Extract the (x, y) coordinate from the center of the cell holding the provided text.  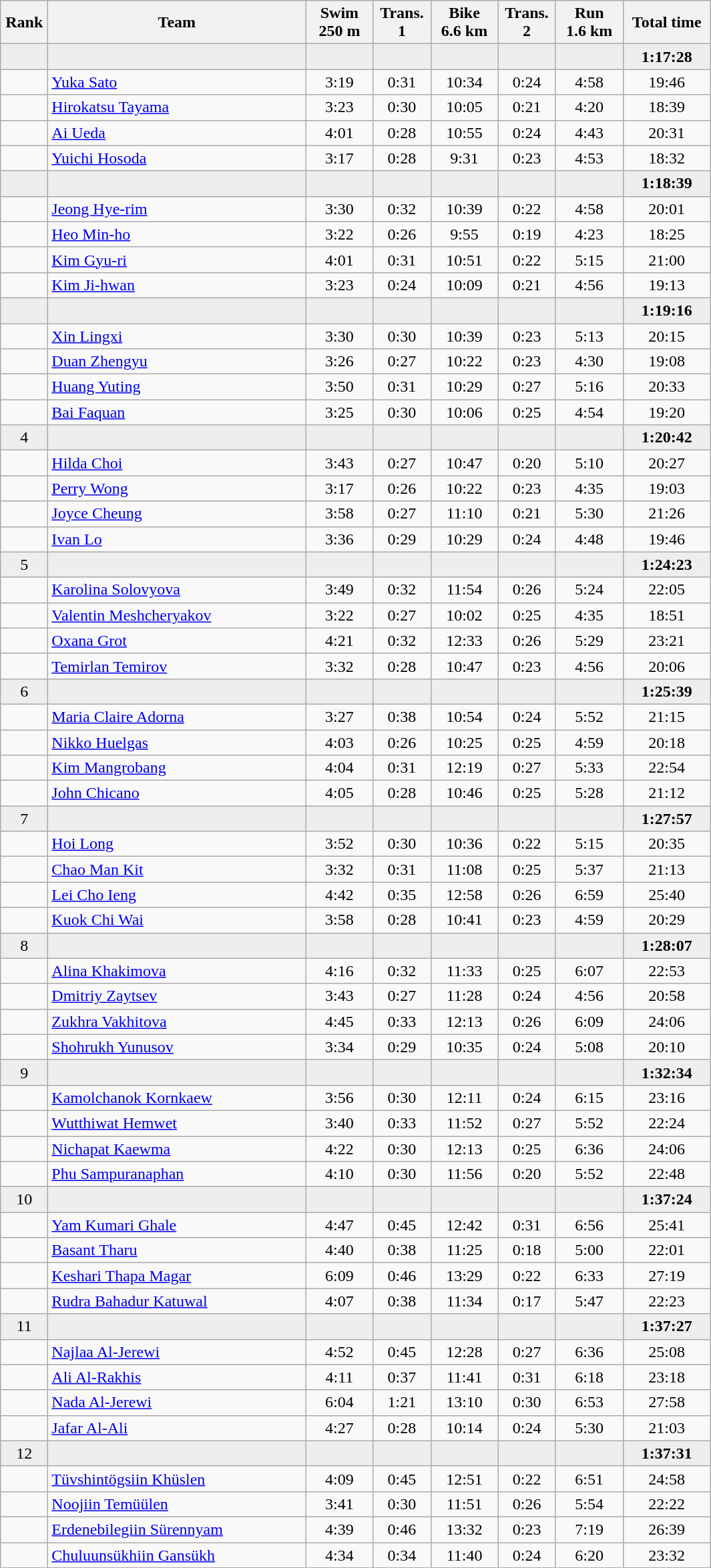
10:02 (465, 615)
4:10 (339, 1174)
9:31 (465, 158)
11:08 (465, 869)
20:06 (666, 666)
25:40 (666, 895)
6:53 (589, 1403)
6:56 (589, 1225)
9 (24, 1072)
Zukhra Vakhitova (177, 1022)
22:48 (666, 1174)
5:00 (589, 1250)
Jeong Hye-rim (177, 209)
Nichapat Kaewma (177, 1148)
Oxana Grot (177, 641)
11:25 (465, 1250)
21:00 (666, 260)
12:19 (465, 768)
Yuka Sato (177, 82)
Swim250 m (339, 23)
6:33 (589, 1276)
Heo Min-ho (177, 234)
11:41 (465, 1377)
4:03 (339, 743)
7:19 (589, 1529)
21:15 (666, 717)
22:05 (666, 590)
20:15 (666, 336)
4:47 (339, 1225)
5:33 (589, 768)
6:59 (589, 895)
10:55 (465, 133)
Kuok Chi Wai (177, 920)
4:34 (339, 1555)
10:51 (465, 260)
1:19:16 (666, 310)
18:39 (666, 107)
4:39 (339, 1529)
18:25 (666, 234)
21:26 (666, 514)
23:18 (666, 1377)
4:45 (339, 1022)
6:20 (589, 1555)
10 (24, 1200)
Jafar Al-Ali (177, 1428)
4:09 (339, 1479)
3:52 (339, 844)
12:42 (465, 1225)
3:26 (339, 362)
Keshari Thapa Magar (177, 1276)
4:04 (339, 768)
Team (177, 23)
Shohrukh Yunusov (177, 1047)
6:18 (589, 1377)
10:36 (465, 844)
4:42 (339, 895)
Basant Tharu (177, 1250)
11:56 (465, 1174)
5:24 (589, 590)
4:30 (589, 362)
Duan Zhengyu (177, 362)
3:56 (339, 1098)
Tüvshintögsiin Khüslen (177, 1479)
1:24:23 (666, 564)
11:34 (465, 1301)
Lei Cho Ieng (177, 895)
6:07 (589, 971)
Phu Sampuranaphan (177, 1174)
Chuluunsükhiin Gansükh (177, 1555)
23:21 (666, 641)
10:41 (465, 920)
Rudra Bahadur Katuwal (177, 1301)
19:08 (666, 362)
Karolina Solovyova (177, 590)
4:23 (589, 234)
Perry Wong (177, 488)
4:07 (339, 1301)
0:18 (527, 1250)
20:10 (666, 1047)
4:40 (339, 1250)
25:41 (666, 1225)
5:54 (589, 1504)
3:19 (339, 82)
6:15 (589, 1098)
12:28 (465, 1352)
1:21 (402, 1403)
Huang Yuting (177, 387)
0:19 (527, 234)
12:51 (465, 1479)
0:17 (527, 1301)
John Chicano (177, 793)
5:16 (589, 387)
1:20:42 (666, 438)
12:58 (465, 895)
10:14 (465, 1428)
Yuichi Hosoda (177, 158)
20:18 (666, 743)
18:32 (666, 158)
4:43 (589, 133)
22:24 (666, 1123)
Bai Faquan (177, 412)
Erdenebilegiin Sürennyam (177, 1529)
5:13 (589, 336)
10:09 (465, 285)
0:37 (402, 1377)
5:29 (589, 641)
Nikko Huelgas (177, 743)
27:19 (666, 1276)
Run1.6 km (589, 23)
Kim Ji-hwan (177, 285)
11:40 (465, 1555)
5:47 (589, 1301)
6:51 (589, 1479)
12:33 (465, 641)
5:28 (589, 793)
4:27 (339, 1428)
25:08 (666, 1352)
9:55 (465, 234)
Trans. 2 (527, 23)
1:37:24 (666, 1200)
1:32:34 (666, 1072)
26:39 (666, 1529)
10:54 (465, 717)
11:54 (465, 590)
11:10 (465, 514)
11 (24, 1326)
Bike6.6 km (465, 23)
13:10 (465, 1403)
19:20 (666, 412)
Maria Claire Adorna (177, 717)
20:29 (666, 920)
4:54 (589, 412)
11:52 (465, 1123)
3:41 (339, 1504)
1:37:31 (666, 1453)
Trans. 1 (402, 23)
11:51 (465, 1504)
Xin Lingxi (177, 336)
5 (24, 564)
3:36 (339, 539)
Wutthiwat Hemwet (177, 1123)
Yam Kumari Ghale (177, 1225)
4:21 (339, 641)
4:52 (339, 1352)
1:17:28 (666, 57)
Joyce Cheung (177, 514)
1:37:27 (666, 1326)
22:01 (666, 1250)
Kim Gyu-ri (177, 260)
Dmitriy Zaytsev (177, 996)
Ivan Lo (177, 539)
19:03 (666, 488)
3:40 (339, 1123)
1:28:07 (666, 945)
3:25 (339, 412)
23:32 (666, 1555)
3:49 (339, 590)
4:16 (339, 971)
8 (24, 945)
Ai Ueda (177, 133)
4:05 (339, 793)
22:54 (666, 768)
4:53 (589, 158)
11:28 (465, 996)
4:11 (339, 1377)
27:58 (666, 1403)
19:13 (666, 285)
20:35 (666, 844)
22:22 (666, 1504)
20:01 (666, 209)
13:29 (465, 1276)
1:25:39 (666, 691)
22:23 (666, 1301)
12 (24, 1453)
10:35 (465, 1047)
20:58 (666, 996)
Rank (24, 23)
Nada Al-Jerewi (177, 1403)
21:13 (666, 869)
Kamolchanok Kornkaew (177, 1098)
4:48 (589, 539)
18:51 (666, 615)
Temirlan Temirov (177, 666)
20:27 (666, 463)
10:34 (465, 82)
1:27:57 (666, 819)
5:37 (589, 869)
Total time (666, 23)
21:03 (666, 1428)
6 (24, 691)
20:33 (666, 387)
6:04 (339, 1403)
4 (24, 438)
10:46 (465, 793)
Hirokatsu Tayama (177, 107)
20:31 (666, 133)
Noojiin Temüülen (177, 1504)
22:53 (666, 971)
Kim Mangrobang (177, 768)
11:33 (465, 971)
3:50 (339, 387)
23:16 (666, 1098)
5:10 (589, 463)
21:12 (666, 793)
10:25 (465, 743)
Najlaa Al-Jerewi (177, 1352)
10:05 (465, 107)
Alina Khakimova (177, 971)
3:34 (339, 1047)
0:34 (402, 1555)
10:06 (465, 412)
7 (24, 819)
3:27 (339, 717)
5:08 (589, 1047)
Ali Al-Rakhis (177, 1377)
Hoi Long (177, 844)
Chao Man Kit (177, 869)
24:58 (666, 1479)
4:20 (589, 107)
Hilda Choi (177, 463)
4:22 (339, 1148)
Valentin Meshcheryakov (177, 615)
1:18:39 (666, 183)
0:35 (402, 895)
12:11 (465, 1098)
13:32 (465, 1529)
